Identify which cell holds the provided text, then report its [X, Y] central coordinate. 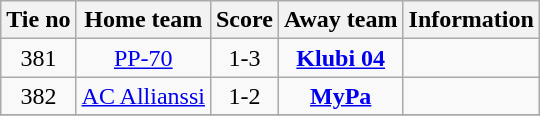
Klubi 04 [340, 58]
Home team [143, 20]
Tie no [38, 20]
PP-70 [143, 58]
1-3 [244, 58]
MyPa [340, 96]
Away team [340, 20]
1-2 [244, 96]
Information [471, 20]
AC Allianssi [143, 96]
382 [38, 96]
381 [38, 58]
Score [244, 20]
